From the cell containing the given text, extract its center point as [x, y] coordinate. 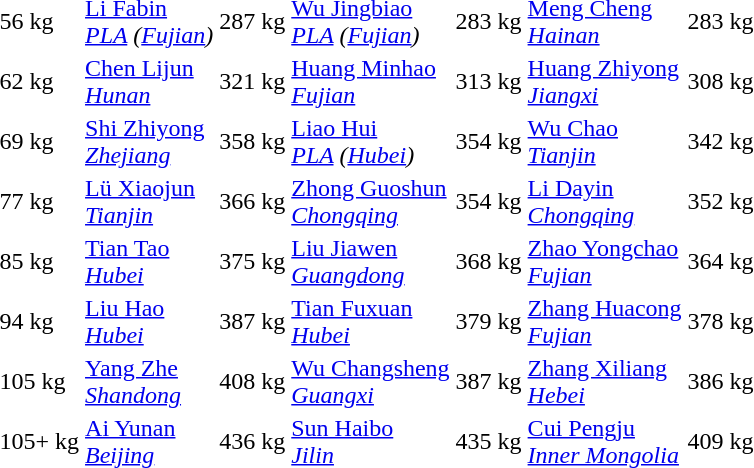
321 kg [252, 82]
Lü XiaojunTianjin [150, 202]
Huang MinhaoFujian [370, 82]
408 kg [252, 382]
Liu JiawenGuangdong [370, 262]
Zhong GuoshunChongqing [370, 202]
Tian FuxuanHubei [370, 322]
379 kg [488, 322]
368 kg [488, 262]
Wu ChaoTianjin [604, 142]
Huang ZhiyongJiangxi [604, 82]
Zhang XiliangHebei [604, 382]
Zhao YongchaoFujian [604, 262]
313 kg [488, 82]
Shi ZhiyongZhejiang [150, 142]
366 kg [252, 202]
Zhang HuacongFujian [604, 322]
Wu ChangshengGuangxi [370, 382]
Li DayinChongqing [604, 202]
Yang ZheShandong [150, 382]
Liao HuiPLA (Hubei) [370, 142]
Liu HaoHubei [150, 322]
375 kg [252, 262]
358 kg [252, 142]
Chen LijunHunan [150, 82]
Tian TaoHubei [150, 262]
